From the cell containing the given text, extract its center point as [X, Y] coordinate. 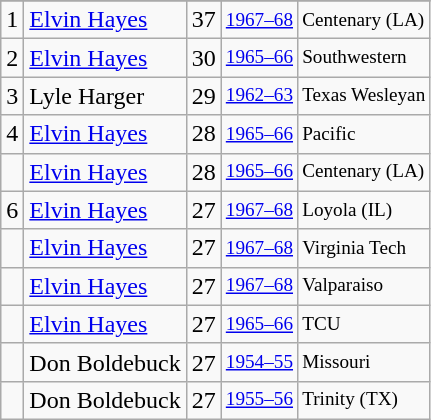
29 [204, 96]
Lyle Harger [105, 96]
Southwestern [364, 58]
Texas Wesleyan [364, 96]
Valparaiso [364, 286]
Trinity (TX) [364, 400]
1955–56 [259, 400]
6 [12, 210]
2 [12, 58]
1 [12, 20]
TCU [364, 324]
30 [204, 58]
Pacific [364, 134]
Virginia Tech [364, 248]
Loyola (IL) [364, 210]
1962–63 [259, 96]
37 [204, 20]
1954–55 [259, 362]
4 [12, 134]
3 [12, 96]
Missouri [364, 362]
